Scan for the cell matching the given text and deliver its (x, y) coordinate at center. 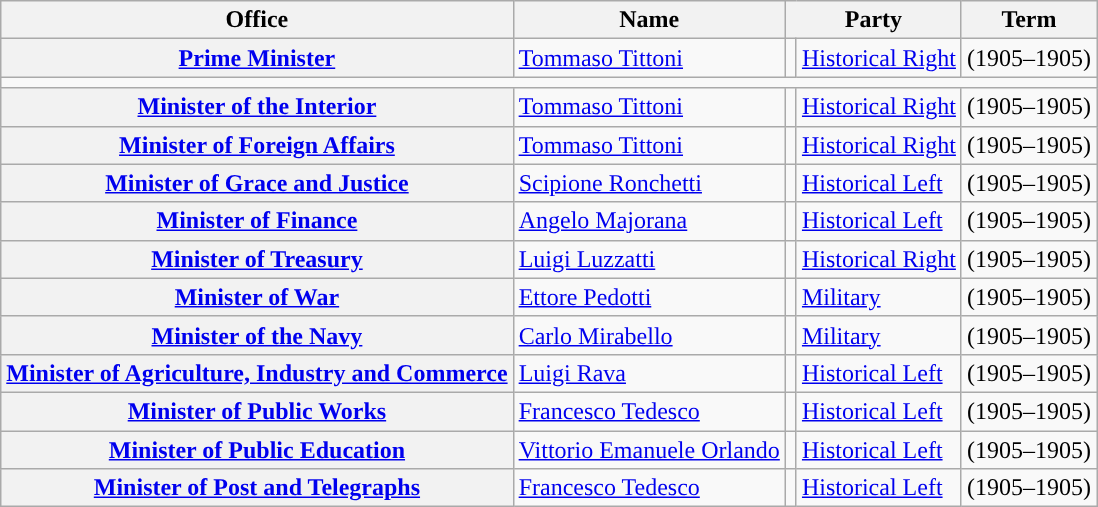
Minister of Foreign Affairs (257, 145)
Minister of Post and Telegraphs (257, 488)
Minister of the Interior (257, 107)
Minister of Agriculture, Industry and Commerce (257, 373)
Minister of Finance (257, 221)
Ettore Pedotti (649, 297)
Minister of Grace and Justice (257, 183)
Term (1028, 20)
Angelo Majorana (649, 221)
Carlo Mirabello (649, 335)
Scipione Ronchetti (649, 183)
Minister of the Navy (257, 335)
Minister of Public Education (257, 449)
Minister of Public Works (257, 411)
Prime Minister (257, 58)
Party (873, 20)
Luigi Luzzatti (649, 259)
Luigi Rava (649, 373)
Office (257, 20)
Minister of Treasury (257, 259)
Name (649, 20)
Vittorio Emanuele Orlando (649, 449)
Minister of War (257, 297)
